Extract the (X, Y) coordinate from the center of the cell holding the provided text.  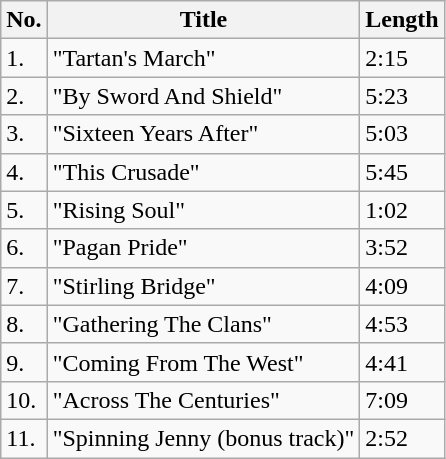
1. (24, 58)
2. (24, 96)
8. (24, 324)
5:23 (402, 96)
"Rising Soul" (204, 210)
Title (204, 20)
Length (402, 20)
4:53 (402, 324)
3. (24, 134)
"By Sword And Shield" (204, 96)
"Coming From The West" (204, 362)
1:02 (402, 210)
10. (24, 400)
5:03 (402, 134)
11. (24, 438)
9. (24, 362)
"Tartan's March" (204, 58)
2:15 (402, 58)
4:09 (402, 286)
"Across The Centuries" (204, 400)
6. (24, 248)
3:52 (402, 248)
4:41 (402, 362)
7. (24, 286)
"Pagan Pride" (204, 248)
"Spinning Jenny (bonus track)" (204, 438)
5. (24, 210)
7:09 (402, 400)
4. (24, 172)
"This Crusade" (204, 172)
5:45 (402, 172)
No. (24, 20)
"Sixteen Years After" (204, 134)
"Stirling Bridge" (204, 286)
"Gathering The Clans" (204, 324)
2:52 (402, 438)
